Identify which cell holds the provided text, then report its (X, Y) central coordinate. 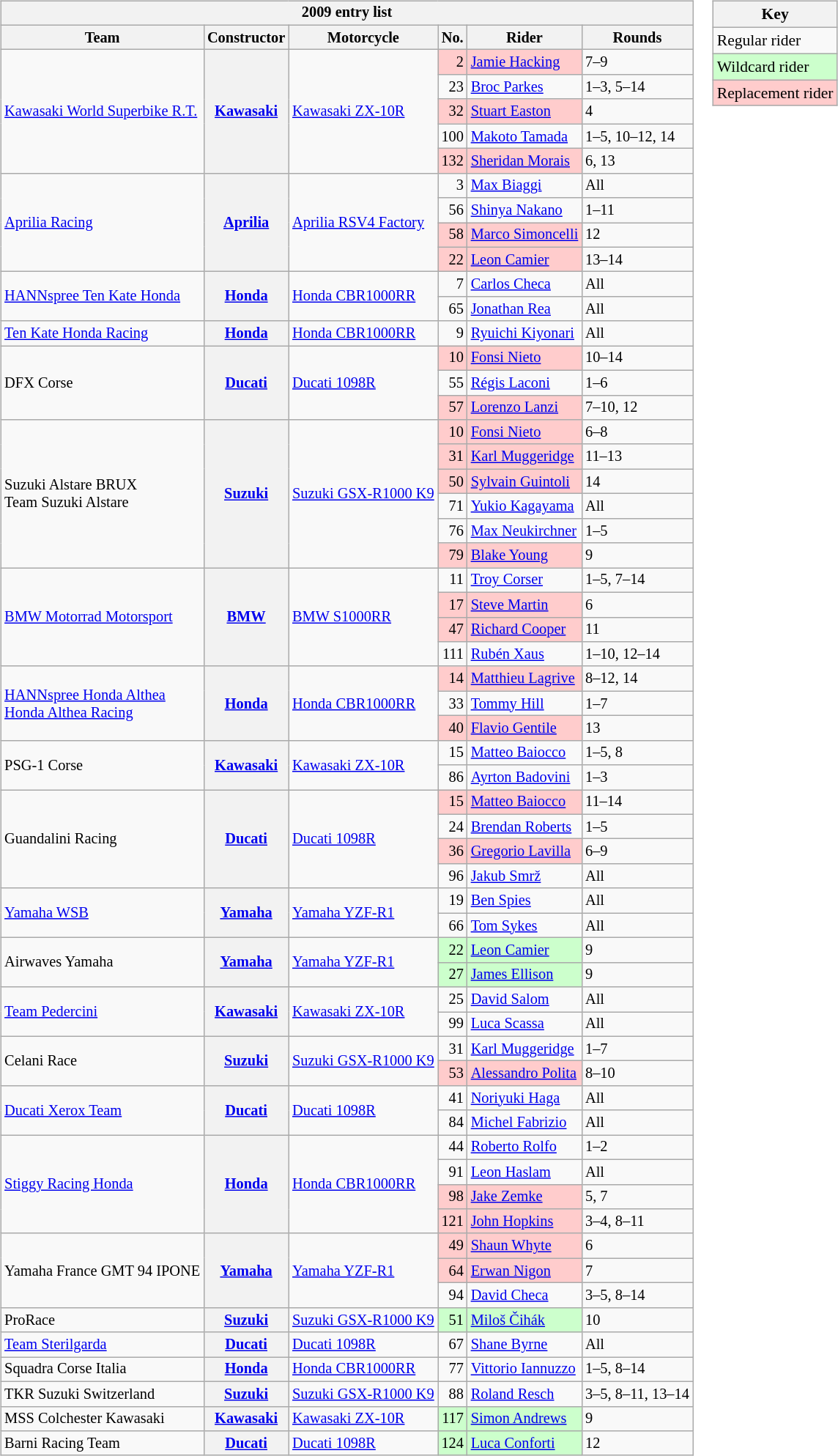
10–14 (637, 358)
DFX Corse (103, 383)
Roberto Rolfo (524, 1148)
6–9 (637, 851)
8–12, 14 (637, 679)
Ten Kate Honda Racing (103, 333)
44 (453, 1148)
58 (453, 235)
TKR Suzuki Switzerland (103, 1394)
49 (453, 1246)
65 (453, 309)
Troy Corser (524, 580)
Leon Haslam (524, 1172)
51 (453, 1320)
Key (775, 15)
Luca Conforti (524, 1444)
32 (453, 111)
Shane Byrne (524, 1345)
4 (637, 111)
1–6 (637, 383)
40 (453, 728)
MSS Colchester Kawasaki (103, 1419)
41 (453, 1098)
PSG-1 Corse (103, 765)
ProRace (103, 1320)
Jamie Hacking (524, 62)
71 (453, 506)
HANNspree Ten Kate Honda (103, 296)
Noriyuki Haga (524, 1098)
Aprilia RSV4 Factory (363, 223)
Regular rider (775, 40)
2 (453, 62)
Jonathan Rea (524, 309)
Stiggy Racing Honda (103, 1184)
57 (453, 407)
Blake Young (524, 555)
Team (103, 37)
Aprilia Racing (103, 223)
Luca Scassa (524, 1024)
Erwan Nigon (524, 1271)
117 (453, 1419)
Yamaha France GMT 94 IPONE (103, 1271)
Tom Sykes (524, 925)
19 (453, 901)
Roland Resch (524, 1394)
Jakub Smrž (524, 876)
No. (453, 37)
Rounds (637, 37)
11–13 (637, 457)
Celani Race (103, 1061)
1–2 (637, 1148)
Wildcard rider (775, 67)
Constructor (246, 37)
Motorcycle (363, 37)
1–3 (637, 777)
88 (453, 1394)
36 (453, 851)
Barni Racing Team (103, 1444)
Carlos Checa (524, 284)
3 (453, 185)
David Checa (524, 1296)
1–5, 7–14 (637, 580)
Michel Fabrizio (524, 1123)
Kawasaki World Superbike R.T. (103, 111)
Shaun Whyte (524, 1246)
Miloš Čihák (524, 1320)
5, 7 (637, 1197)
Stuart Easton (524, 111)
Vittorio Iannuzzo (524, 1370)
13–14 (637, 259)
Régis Laconi (524, 383)
James Ellison (524, 975)
64 (453, 1271)
Brendan Roberts (524, 827)
1–5, 8 (637, 753)
7–9 (637, 62)
BMW S1000RR (363, 617)
6, 13 (637, 161)
11–14 (637, 802)
Steve Martin (524, 605)
23 (453, 87)
1–11 (637, 210)
100 (453, 136)
3–5, 8–14 (637, 1296)
Guandalini Racing (103, 840)
Ducati Xerox Team (103, 1111)
BMW Motorrad Motorsport (103, 617)
David Salom (524, 999)
7–10, 12 (637, 407)
91 (453, 1172)
1–10, 12–14 (637, 654)
6–8 (637, 432)
Ben Spies (524, 901)
111 (453, 654)
50 (453, 481)
3–4, 8–11 (637, 1222)
HANNspree Honda AltheaHonda Althea Racing (103, 703)
Sheridan Morais (524, 161)
Gregorio Lavilla (524, 851)
94 (453, 1296)
2009 entry list (347, 13)
13 (637, 728)
Marco Simoncelli (524, 235)
1–5, 10–12, 14 (637, 136)
Max Biaggi (524, 185)
Broc Parkes (524, 87)
1–5, 8–14 (637, 1370)
124 (453, 1444)
Yamaha WSB (103, 913)
Rider (524, 37)
27 (453, 975)
Jake Zemke (524, 1197)
84 (453, 1123)
Replacement rider (775, 93)
Lorenzo Lanzi (524, 407)
77 (453, 1370)
Yukio Kagayama (524, 506)
Airwaves Yamaha (103, 963)
John Hopkins (524, 1222)
56 (453, 210)
Aprilia (246, 223)
79 (453, 555)
33 (453, 703)
Flavio Gentile (524, 728)
Suzuki Alstare BRUXTeam Suzuki Alstare (103, 494)
Sylvain Guintoli (524, 481)
66 (453, 925)
Ryuichi Kiyonari (524, 333)
Simon Andrews (524, 1419)
Richard Cooper (524, 629)
96 (453, 876)
1–3, 5–14 (637, 87)
8–10 (637, 1073)
Shinya Nakano (524, 210)
Team Pedercini (103, 1011)
BMW (246, 617)
25 (453, 999)
132 (453, 161)
86 (453, 777)
99 (453, 1024)
Makoto Tamada (524, 136)
3–5, 8–11, 13–14 (637, 1394)
76 (453, 531)
Squadra Corse Italia (103, 1370)
Rubén Xaus (524, 654)
55 (453, 383)
Alessandro Polita (524, 1073)
Tommy Hill (524, 703)
67 (453, 1345)
Max Neukirchner (524, 531)
Team Sterilgarda (103, 1345)
24 (453, 827)
53 (453, 1073)
98 (453, 1197)
47 (453, 629)
Ayrton Badovini (524, 777)
Matthieu Lagrive (524, 679)
121 (453, 1222)
17 (453, 605)
